Capture the cell that displays the provided text and extract its (X, Y) central coordinate. 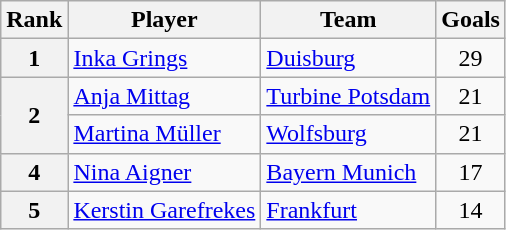
Goals (471, 20)
2 (34, 115)
17 (471, 172)
Wolfsburg (348, 134)
Player (164, 20)
14 (471, 210)
Frankfurt (348, 210)
5 (34, 210)
Team (348, 20)
Martina Müller (164, 134)
Inka Grings (164, 58)
1 (34, 58)
Turbine Potsdam (348, 96)
Bayern Munich (348, 172)
Duisburg (348, 58)
Kerstin Garefrekes (164, 210)
Anja Mittag (164, 96)
29 (471, 58)
4 (34, 172)
Nina Aigner (164, 172)
Rank (34, 20)
